From the cell containing the given text, extract its center point as (X, Y) coordinate. 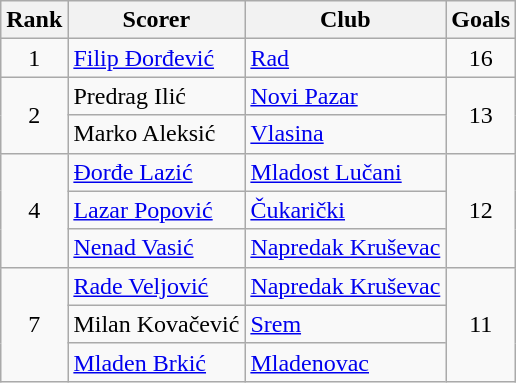
Predrag Ilić (156, 96)
11 (481, 324)
Mladenovac (346, 362)
Filip Đorđević (156, 58)
Novi Pazar (346, 96)
Rank (34, 20)
Goals (481, 20)
Scorer (156, 20)
Rade Veljović (156, 286)
Srem (346, 324)
Čukarički (346, 210)
4 (34, 210)
Club (346, 20)
Marko Aleksić (156, 134)
16 (481, 58)
Rad (346, 58)
Đorđe Lazić (156, 172)
Lazar Popović (156, 210)
1 (34, 58)
Mladost Lučani (346, 172)
Vlasina (346, 134)
13 (481, 115)
Milan Kovačević (156, 324)
12 (481, 210)
2 (34, 115)
Nenad Vasić (156, 248)
Mladen Brkić (156, 362)
7 (34, 324)
